Return [X, Y] of the center of cell containing provided text 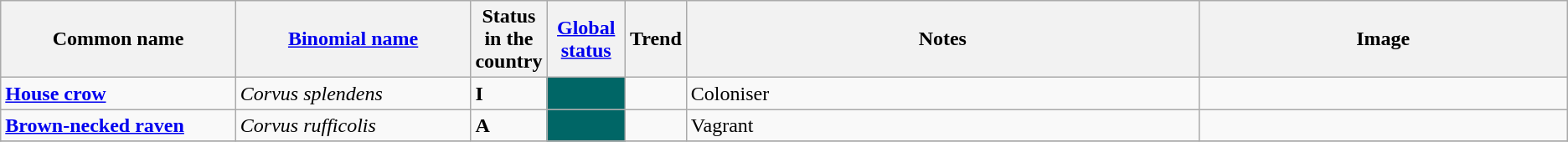
Brown-necked raven [119, 125]
Binomial name [353, 39]
Corvus rufficolis [353, 125]
Status in the country [509, 39]
Notes [942, 39]
Image [1383, 39]
Coloniser [942, 94]
Vagrant [942, 125]
Common name [119, 39]
Global status [586, 39]
I [509, 94]
House crow [119, 94]
A [509, 125]
Corvus splendens [353, 94]
Trend [655, 39]
